Identify which cell holds the provided text, then report its (X, Y) central coordinate. 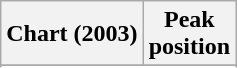
Peak position (189, 34)
Chart (2003) (72, 34)
